Search for the cell housing the specified text and yield its [X, Y] center coordinate. 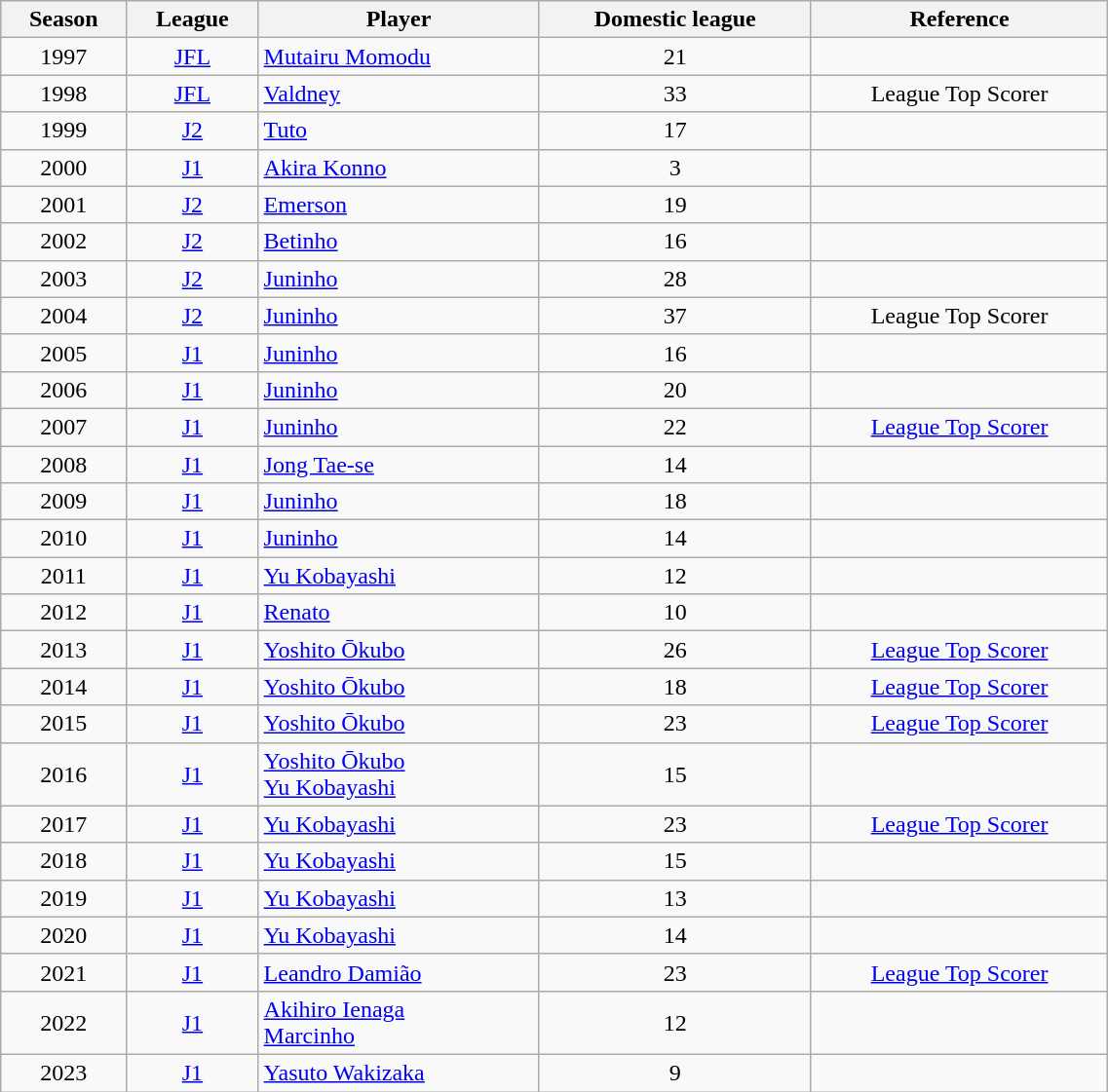
19 [674, 205]
2007 [64, 427]
2022 [64, 1023]
21 [674, 56]
2012 [64, 613]
Tuto [399, 131]
2020 [64, 935]
28 [674, 279]
Yasuto Wakizaka [399, 1073]
Domestic league [674, 19]
Jong Tae-se [399, 465]
22 [674, 427]
2009 [64, 502]
37 [674, 316]
33 [674, 94]
2016 [64, 773]
Renato [399, 613]
2002 [64, 242]
2006 [64, 390]
2021 [64, 972]
2003 [64, 279]
1997 [64, 56]
13 [674, 898]
Akira Konno [399, 168]
2023 [64, 1073]
2010 [64, 539]
2014 [64, 687]
1999 [64, 131]
2008 [64, 465]
9 [674, 1073]
2018 [64, 861]
League [193, 19]
10 [674, 613]
Player [399, 19]
26 [674, 650]
Emerson [399, 205]
20 [674, 390]
Yoshito Ōkubo Yu Kobayashi [399, 773]
2004 [64, 316]
2000 [64, 168]
2015 [64, 724]
Akihiro Ienaga Marcinho [399, 1023]
Mutairu Momodu [399, 56]
Valdney [399, 94]
17 [674, 131]
2001 [64, 205]
Leandro Damião [399, 972]
1998 [64, 94]
3 [674, 168]
2011 [64, 576]
Reference [959, 19]
Season [64, 19]
Betinho [399, 242]
2005 [64, 353]
2013 [64, 650]
2019 [64, 898]
2017 [64, 824]
